Provide the [X, Y] coordinate of the cell's center where the given text is located.  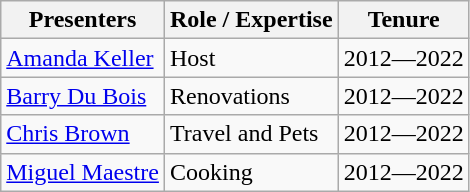
Barry Du Bois [83, 96]
Chris Brown [83, 134]
Presenters [83, 20]
Role / Expertise [251, 20]
Miguel Maestre [83, 172]
Travel and Pets [251, 134]
Cooking [251, 172]
Renovations [251, 96]
Tenure [404, 20]
Host [251, 58]
Amanda Keller [83, 58]
